Output the [x, y] coordinate of the center of the cell containing the given text.  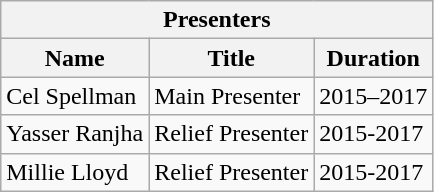
Name [75, 58]
Yasser Ranjha [75, 134]
2015–2017 [374, 96]
Title [232, 58]
Millie Lloyd [75, 172]
Duration [374, 58]
Main Presenter [232, 96]
Cel Spellman [75, 96]
Presenters [217, 20]
